Detect which cell encompasses the target text, then output its (X, Y) center coordinate. 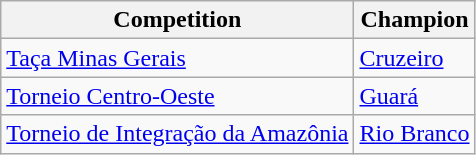
Competition (178, 20)
Torneio de Integração da Amazônia (178, 134)
Torneio Centro-Oeste (178, 96)
Taça Minas Gerais (178, 58)
Guará (414, 96)
Cruzeiro (414, 58)
Rio Branco (414, 134)
Champion (414, 20)
